Extract the [x, y] coordinate from the center of the cell holding the provided text.  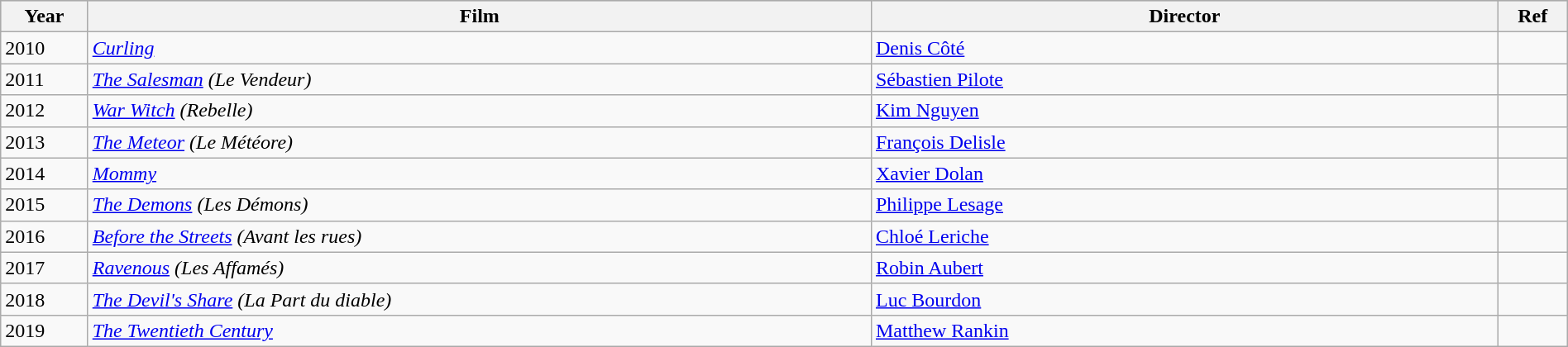
2013 [45, 142]
2019 [45, 330]
The Twentieth Century [480, 330]
2014 [45, 173]
Film [480, 17]
2012 [45, 111]
François Delisle [1184, 142]
The Meteor (Le Météore) [480, 142]
2018 [45, 299]
2017 [45, 268]
Ravenous (Les Affamés) [480, 268]
2016 [45, 236]
Director [1184, 17]
Kim Nguyen [1184, 111]
Xavier Dolan [1184, 173]
Curling [480, 48]
2010 [45, 48]
Denis Côté [1184, 48]
The Salesman (Le Vendeur) [480, 79]
The Devil's Share (La Part du diable) [480, 299]
Sébastien Pilote [1184, 79]
Year [45, 17]
Luc Bourdon [1184, 299]
Chloé Leriche [1184, 236]
2011 [45, 79]
2015 [45, 205]
Mommy [480, 173]
War Witch (Rebelle) [480, 111]
Robin Aubert [1184, 268]
Philippe Lesage [1184, 205]
The Demons (Les Démons) [480, 205]
Ref [1532, 17]
Before the Streets (Avant les rues) [480, 236]
Matthew Rankin [1184, 330]
